Locate the cell with the specified text and output its (X, Y) center coordinate. 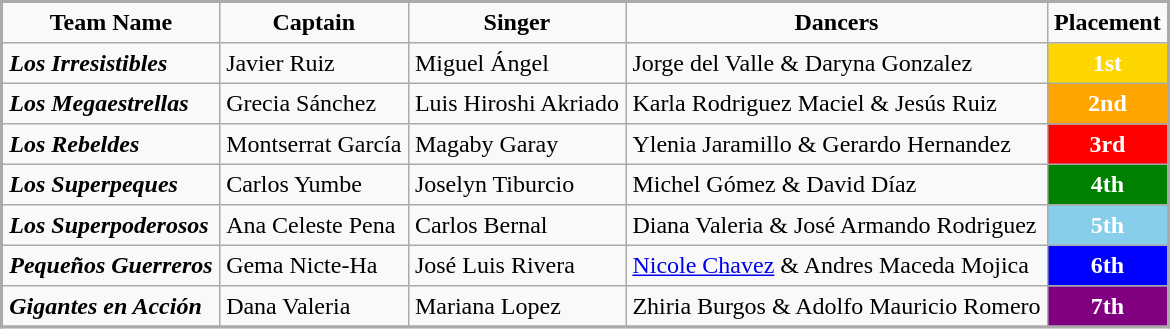
Montserrat García (314, 144)
4th (1108, 184)
Gema Nicte-Ha (314, 265)
Carlos Yumbe (314, 184)
Carlos Bernal (517, 225)
Diana Valeria & José Armando Rodriguez (837, 225)
Zhiria Burgos & Adolfo Mauricio Romero (837, 306)
3rd (1108, 144)
Nicole Chavez & Andres Maceda Mojica (837, 265)
Javier Ruiz (314, 63)
Los Megaestrellas (111, 103)
Los Superpeques (111, 184)
Los Irresistibles (111, 63)
Magaby Garay (517, 144)
Captain (314, 22)
Dancers (837, 22)
2nd (1108, 103)
Singer (517, 22)
Los Superpoderosos (111, 225)
Miguel Ángel (517, 63)
José Luis Rivera (517, 265)
Michel Gómez & David Díaz (837, 184)
Jorge del Valle & Daryna Gonzalez (837, 63)
Karla Rodriguez Maciel & Jesús Ruiz (837, 103)
Grecia Sánchez (314, 103)
Dana Valeria (314, 306)
Ylenia Jaramillo & Gerardo Hernandez (837, 144)
Pequeños Guerreros (111, 265)
1st (1108, 63)
Joselyn Tiburcio (517, 184)
Team Name (111, 22)
Luis Hiroshi Akriado (517, 103)
7th (1108, 306)
Mariana Lopez (517, 306)
6th (1108, 265)
Placement (1108, 22)
Los Rebeldes (111, 144)
5th (1108, 225)
Ana Celeste Pena (314, 225)
Gigantes en Acción (111, 306)
